Locate the cell with the specified text and output its [x, y] center coordinate. 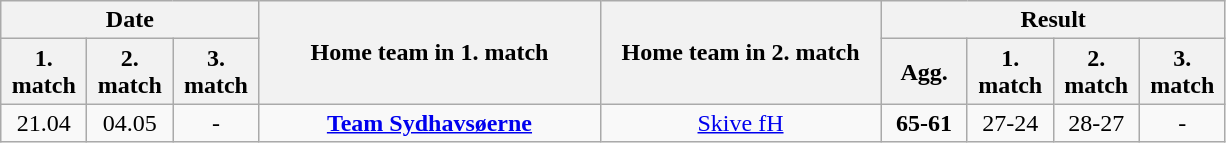
27-24 [1010, 123]
Date [130, 20]
04.05 [130, 123]
Skive fH [740, 123]
Home team in 1. match [430, 52]
28-27 [1096, 123]
65-61 [924, 123]
Result [1053, 20]
Home team in 2. match [740, 52]
21.04 [44, 123]
Agg. [924, 72]
Team Sydhavsøerne [430, 123]
